Extract the [X, Y] coordinate from the center of the cell holding the provided text.  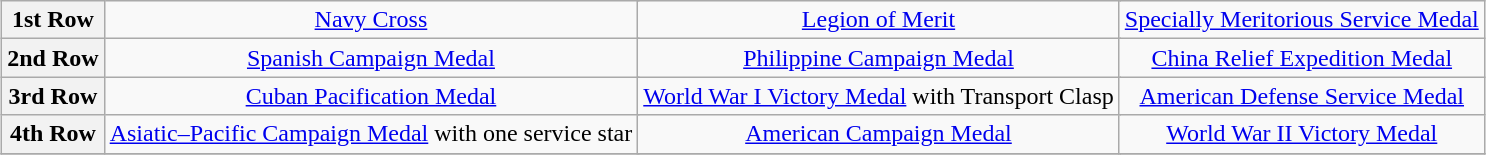
American Campaign Medal [879, 134]
Cuban Pacification Medal [371, 96]
American Defense Service Medal [1302, 96]
1st Row [53, 20]
Spanish Campaign Medal [371, 58]
World War II Victory Medal [1302, 134]
4th Row [53, 134]
3rd Row [53, 96]
Asiatic–Pacific Campaign Medal with one service star [371, 134]
2nd Row [53, 58]
Specially Meritorious Service Medal [1302, 20]
Philippine Campaign Medal [879, 58]
Navy Cross [371, 20]
China Relief Expedition Medal [1302, 58]
Legion of Merit [879, 20]
World War I Victory Medal with Transport Clasp [879, 96]
